From the cell containing the given text, extract its center point as [X, Y] coordinate. 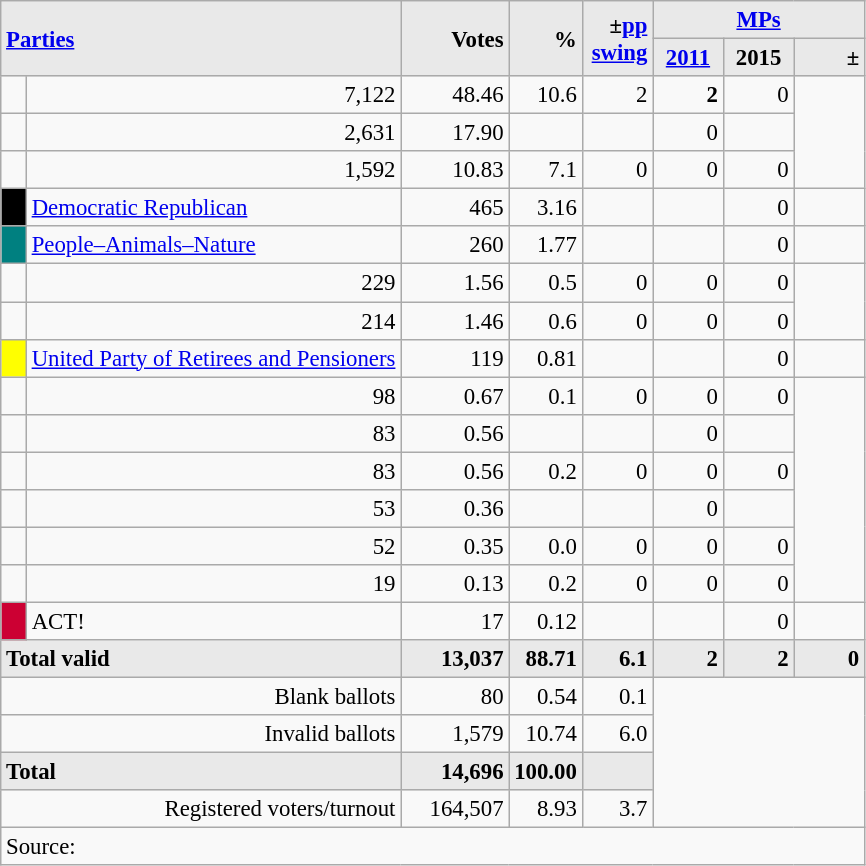
0.81 [546, 358]
3.16 [546, 208]
0.54 [546, 697]
2011 [688, 58]
Blank ballots [201, 697]
10.6 [546, 95]
0.0 [546, 546]
People–Animals–Nature [213, 245]
Votes [455, 38]
1,592 [213, 170]
6.1 [618, 659]
7,122 [213, 95]
17 [455, 621]
19 [213, 584]
Parties [201, 38]
214 [213, 321]
3.7 [618, 809]
52 [213, 546]
United Party of Retirees and Pensioners [213, 358]
1.77 [546, 245]
% [546, 38]
164,507 [455, 809]
10.83 [455, 170]
0.12 [546, 621]
260 [455, 245]
0.35 [455, 546]
Total [201, 772]
Source: [433, 847]
0.36 [455, 509]
1.46 [455, 321]
119 [455, 358]
53 [213, 509]
ACT! [213, 621]
± [830, 58]
0.13 [455, 584]
MPs [759, 20]
100.00 [546, 772]
98 [213, 396]
±pp swing [618, 38]
1.56 [455, 283]
88.71 [546, 659]
1,579 [455, 734]
14,696 [455, 772]
80 [455, 697]
0.6 [546, 321]
0.5 [546, 283]
8.93 [546, 809]
2015 [758, 58]
17.90 [455, 133]
Invalid ballots [201, 734]
Total valid [201, 659]
Registered voters/turnout [201, 809]
10.74 [546, 734]
2,631 [213, 133]
6.0 [618, 734]
7.1 [546, 170]
Democratic Republican [213, 208]
229 [213, 283]
0.67 [455, 396]
465 [455, 208]
48.46 [455, 95]
13,037 [455, 659]
